Return (X, Y) of the center of cell containing provided text 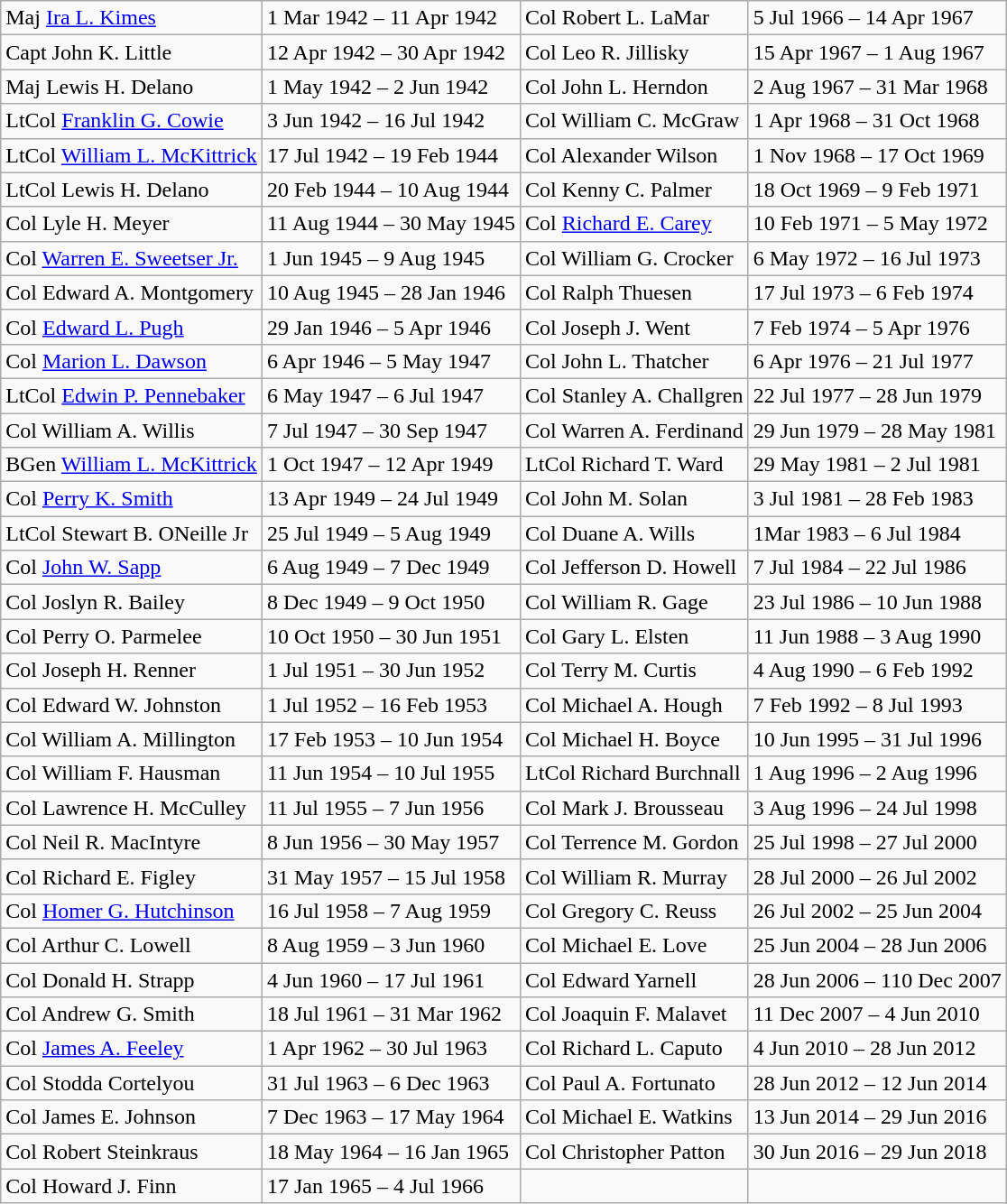
18 May 1964 – 16 Jan 1965 (391, 1152)
Col Richard E. Carey (635, 224)
Col Gregory C. Reuss (635, 911)
8 Aug 1959 – 3 Jun 1960 (391, 945)
Col Terry M. Curtis (635, 671)
23 Jul 1986 – 10 Jun 1988 (877, 602)
1 Mar 1942 – 11 Apr 1942 (391, 18)
1 Jun 1945 – 9 Aug 1945 (391, 258)
LtCol Franklin G. Cowie (132, 121)
Col William G. Crocker (635, 258)
Col Michael A. Hough (635, 705)
Col Mark J. Brousseau (635, 808)
17 Feb 1953 – 10 Jun 1954 (391, 739)
Col Richard L. Caputo (635, 1049)
Col Stanley A. Challgren (635, 395)
Col Edward Yarnell (635, 979)
6 Apr 1976 – 21 Jul 1977 (877, 361)
Col Howard J. Finn (132, 1186)
28 Jul 2000 – 26 Jul 2002 (877, 876)
Col William F. Hausman (132, 773)
16 Jul 1958 – 7 Aug 1959 (391, 911)
Col Gary L. Elsten (635, 636)
Col Richard E. Figley (132, 876)
Col John L. Herndon (635, 87)
5 Jul 1966 – 14 Apr 1967 (877, 18)
4 Jun 2010 – 28 Jun 2012 (877, 1049)
Col Jefferson D. Howell (635, 568)
Col Leo R. Jillisky (635, 52)
Col Joslyn R. Bailey (132, 602)
29 Jan 1946 – 5 Apr 1946 (391, 327)
17 Jul 1973 – 6 Feb 1974 (877, 292)
13 Apr 1949 – 24 Jul 1949 (391, 499)
Col Robert Steinkraus (132, 1152)
11 Jun 1988 – 3 Aug 1990 (877, 636)
Col John L. Thatcher (635, 361)
11 Dec 2007 – 4 Jun 2010 (877, 1014)
7 Jul 1947 – 30 Sep 1947 (391, 431)
Col John M. Solan (635, 499)
Col Edward L. Pugh (132, 327)
Capt John K. Little (132, 52)
1 Apr 1968 – 31 Oct 1968 (877, 121)
Col Stodda Cortelyou (132, 1083)
Col Michael E. Watkins (635, 1117)
1 Jul 1951 – 30 Jun 1952 (391, 671)
6 Apr 1946 – 5 May 1947 (391, 361)
11 Aug 1944 – 30 May 1945 (391, 224)
13 Jun 2014 – 29 Jun 2016 (877, 1117)
Col Joseph J. Went (635, 327)
Col Marion L. Dawson (132, 361)
Col Michael H. Boyce (635, 739)
25 Jul 1949 – 5 Aug 1949 (391, 533)
11 Jul 1955 – 7 Jun 1956 (391, 808)
Col Donald H. Strapp (132, 979)
Col Michael E. Love (635, 945)
Col Paul A. Fortunato (635, 1083)
1Mar 1983 – 6 Jul 1984 (877, 533)
12 Apr 1942 – 30 Apr 1942 (391, 52)
11 Jun 1954 – 10 Jul 1955 (391, 773)
LtCol Richard Burchnall (635, 773)
Col Warren A. Ferdinand (635, 431)
4 Aug 1990 – 6 Feb 1992 (877, 671)
3 Aug 1996 – 24 Jul 1998 (877, 808)
Col Kenny C. Palmer (635, 190)
1 Apr 1962 – 30 Jul 1963 (391, 1049)
25 Jun 2004 – 28 Jun 2006 (877, 945)
Col Christopher Patton (635, 1152)
29 Jun 1979 – 28 May 1981 (877, 431)
Col Perry O. Parmelee (132, 636)
6 May 1947 – 6 Jul 1947 (391, 395)
22 Jul 1977 – 28 Jun 1979 (877, 395)
Col Robert L. LaMar (635, 18)
Col Edward W. Johnston (132, 705)
Col John W. Sapp (132, 568)
Col Andrew G. Smith (132, 1014)
LtCol Richard T. Ward (635, 465)
25 Jul 1998 – 27 Jul 2000 (877, 842)
18 Jul 1961 – 31 Mar 1962 (391, 1014)
1 May 1942 – 2 Jun 1942 (391, 87)
20 Feb 1944 – 10 Aug 1944 (391, 190)
Maj Lewis H. Delano (132, 87)
3 Jun 1942 – 16 Jul 1942 (391, 121)
Col James E. Johnson (132, 1117)
LtCol Stewart B. ONeille Jr (132, 533)
LtCol Edwin P. Pennebaker (132, 395)
28 Jun 2006 – 110 Dec 2007 (877, 979)
10 Aug 1945 – 28 Jan 1946 (391, 292)
Col Arthur C. Lowell (132, 945)
Col Alexander Wilson (635, 155)
18 Oct 1969 – 9 Feb 1971 (877, 190)
7 Dec 1963 – 17 May 1964 (391, 1117)
Col Edward A. Montgomery (132, 292)
Col William C. McGraw (635, 121)
BGen William L. McKittrick (132, 465)
1 Oct 1947 – 12 Apr 1949 (391, 465)
4 Jun 1960 – 17 Jul 1961 (391, 979)
Col Lawrence H. McCulley (132, 808)
10 Oct 1950 – 30 Jun 1951 (391, 636)
17 Jan 1965 – 4 Jul 1966 (391, 1186)
10 Jun 1995 – 31 Jul 1996 (877, 739)
2 Aug 1967 – 31 Mar 1968 (877, 87)
Maj Ira L. Kimes (132, 18)
17 Jul 1942 – 19 Feb 1944 (391, 155)
6 May 1972 – 16 Jul 1973 (877, 258)
3 Jul 1981 – 28 Feb 1983 (877, 499)
8 Jun 1956 – 30 May 1957 (391, 842)
7 Feb 1992 – 8 Jul 1993 (877, 705)
1 Nov 1968 – 17 Oct 1969 (877, 155)
Col Lyle H. Meyer (132, 224)
1 Jul 1952 – 16 Feb 1953 (391, 705)
Col Homer G. Hutchinson (132, 911)
Col Perry K. Smith (132, 499)
30 Jun 2016 – 29 Jun 2018 (877, 1152)
15 Apr 1967 – 1 Aug 1967 (877, 52)
Col James A. Feeley (132, 1049)
31 May 1957 – 15 Jul 1958 (391, 876)
Col William R. Gage (635, 602)
LtCol William L. McKittrick (132, 155)
Col Duane A. Wills (635, 533)
7 Jul 1984 – 22 Jul 1986 (877, 568)
29 May 1981 – 2 Jul 1981 (877, 465)
Col Neil R. MacIntyre (132, 842)
Col William A. Willis (132, 431)
28 Jun 2012 – 12 Jun 2014 (877, 1083)
10 Feb 1971 – 5 May 1972 (877, 224)
31 Jul 1963 – 6 Dec 1963 (391, 1083)
Col William R. Murray (635, 876)
Col William A. Millington (132, 739)
7 Feb 1974 – 5 Apr 1976 (877, 327)
Col Joseph H. Renner (132, 671)
Col Terrence M. Gordon (635, 842)
8 Dec 1949 – 9 Oct 1950 (391, 602)
Col Joaquin F. Malavet (635, 1014)
1 Aug 1996 – 2 Aug 1996 (877, 773)
6 Aug 1949 – 7 Dec 1949 (391, 568)
Col Ralph Thuesen (635, 292)
Col Warren E. Sweetser Jr. (132, 258)
26 Jul 2002 – 25 Jun 2004 (877, 911)
LtCol Lewis H. Delano (132, 190)
